Provide the [X, Y] coordinate of the cell's center where the given text is located.  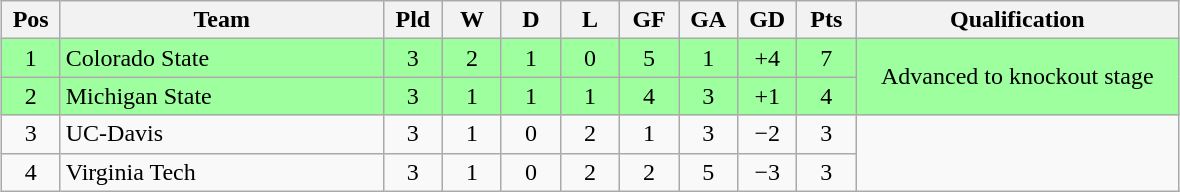
Virginia Tech [222, 172]
GF [650, 20]
D [530, 20]
Team [222, 20]
+4 [768, 58]
UC-Davis [222, 134]
−3 [768, 172]
GD [768, 20]
Michigan State [222, 96]
Advanced to knockout stage [1018, 77]
Pld [412, 20]
L [590, 20]
+1 [768, 96]
−2 [768, 134]
Pos [30, 20]
Pts [826, 20]
Qualification [1018, 20]
7 [826, 58]
GA [708, 20]
W [472, 20]
Colorado State [222, 58]
